Pinpoint the cell where the given text exists, returning its (X, Y) midpoint coordinate. 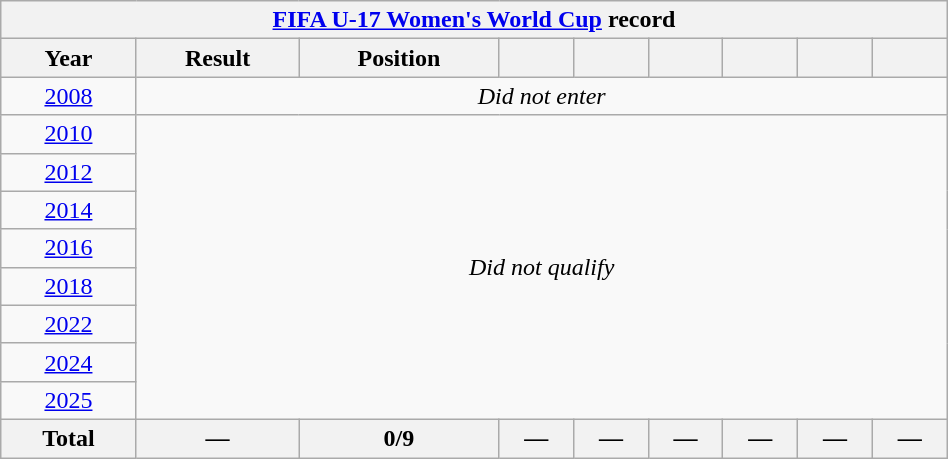
Year (68, 58)
2010 (68, 134)
Did not qualify (542, 267)
Result (218, 58)
2008 (68, 96)
Did not enter (542, 96)
0/9 (399, 438)
FIFA U-17 Women's World Cup record (474, 20)
2012 (68, 172)
2018 (68, 286)
Total (68, 438)
2025 (68, 400)
Position (399, 58)
2024 (68, 362)
2022 (68, 324)
2014 (68, 210)
2016 (68, 248)
